Return [x, y] of the center of cell containing provided text 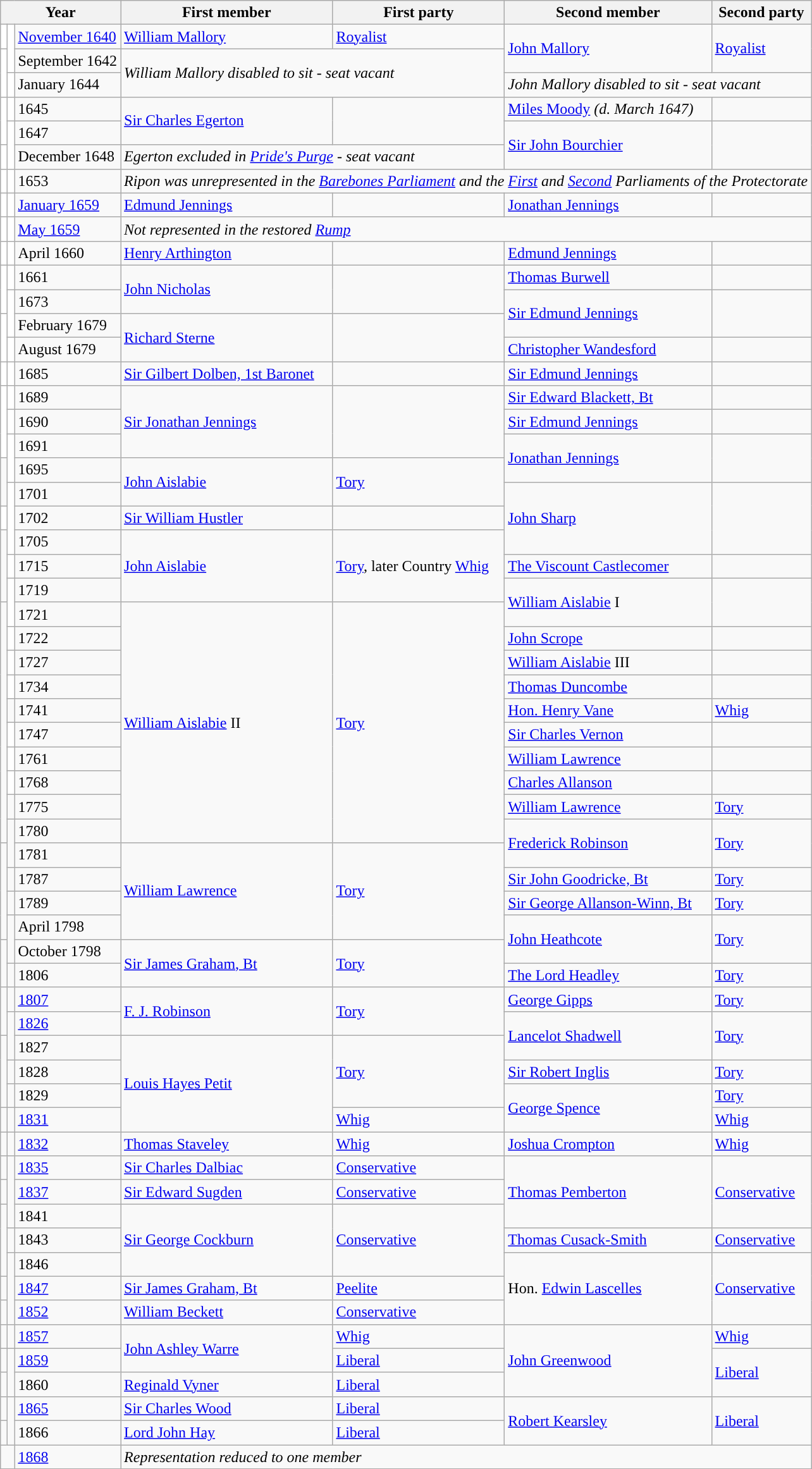
1852 [68, 1312]
February 1679 [68, 326]
Charles Allanson [608, 783]
Richard Sterne [226, 338]
Thomas Duncombe [608, 686]
Christopher Wandesford [608, 350]
Sir Charles Dalbiac [226, 1168]
1722 [68, 638]
1690 [68, 422]
1768 [68, 783]
William Aislabie III [608, 662]
William Mallory [226, 37]
Sir Edward Sugden [226, 1192]
1695 [68, 470]
William Beckett [226, 1312]
1715 [68, 566]
Representation reduced to one member [466, 1456]
Tory, later Country Whig [419, 566]
Hon. Henry Vane [608, 711]
1741 [68, 711]
Sir Gilbert Dolben, 1st Baronet [226, 374]
Robert Kearsley [608, 1420]
Second member [608, 13]
John Nicholas [226, 289]
1647 [68, 133]
John Ashley Warre [226, 1348]
George Gipps [608, 999]
1705 [68, 542]
Sir Jonathan Jennings [226, 422]
1734 [68, 686]
1865 [68, 1408]
May 1659 [68, 229]
John Heathcote [608, 939]
William Aislabie II [226, 722]
Sir Robert Inglis [608, 1072]
Thomas Burwell [608, 277]
1691 [68, 446]
October 1798 [68, 951]
1860 [68, 1384]
1806 [68, 975]
Second party [761, 13]
1868 [68, 1456]
John Mallory disabled to sit - seat vacant [658, 85]
January 1659 [68, 205]
1775 [68, 807]
1831 [68, 1120]
April 1798 [68, 927]
1727 [68, 662]
1843 [68, 1240]
Louis Hayes Petit [226, 1083]
Thomas Pemberton [608, 1192]
1653 [68, 181]
1847 [68, 1288]
Henry Arthington [226, 253]
The Viscount Castlecomer [608, 566]
1826 [68, 1023]
1828 [68, 1072]
William Mallory disabled to sit - seat vacant [312, 73]
Ripon was unrepresented in the Barebones Parliament and the First and Second Parliaments of the Protectorate [466, 181]
August 1679 [68, 350]
John Mallory [608, 49]
April 1660 [68, 253]
Sir Charles Vernon [608, 735]
1789 [68, 903]
1685 [68, 374]
1719 [68, 590]
1835 [68, 1168]
Thomas Staveley [226, 1144]
Reginald Vyner [226, 1384]
Egerton excluded in Pride's Purge - seat vacant [312, 157]
1761 [68, 759]
1859 [68, 1360]
F. J. Robinson [226, 1011]
January 1644 [68, 85]
1827 [68, 1047]
Joshua Crompton [608, 1144]
John Scrope [608, 638]
1787 [68, 879]
1832 [68, 1144]
First member [226, 13]
1780 [68, 831]
1689 [68, 398]
1702 [68, 518]
1807 [68, 999]
1837 [68, 1192]
1846 [68, 1264]
Peelite [419, 1288]
1841 [68, 1216]
Sir William Hustler [226, 518]
Sir George Allanson-Winn, Bt [608, 903]
Sir Edward Blackett, Bt [608, 398]
Sir John Goodricke, Bt [608, 879]
John Greenwood [608, 1360]
First party [419, 13]
William Aislabie I [608, 602]
Lancelot Shadwell [608, 1035]
1661 [68, 277]
The Lord Headley [608, 975]
Lord John Hay [226, 1432]
September 1642 [68, 61]
1747 [68, 735]
Sir Charles Egerton [226, 121]
1781 [68, 855]
Miles Moody (d. March 1647) [608, 109]
1857 [68, 1336]
Thomas Cusack-Smith [608, 1240]
Sir George Cockburn [226, 1240]
December 1648 [68, 157]
November 1640 [68, 37]
Sir John Bourchier [608, 145]
Sir Charles Wood [226, 1408]
Year [61, 13]
1645 [68, 109]
1721 [68, 614]
Hon. Edwin Lascelles [608, 1288]
George Spence [608, 1108]
1866 [68, 1432]
1673 [68, 302]
John Sharp [608, 518]
Not represented in the restored Rump [466, 229]
1701 [68, 494]
Frederick Robinson [608, 843]
1829 [68, 1096]
